Capture the cell that displays the provided text and extract its (X, Y) central coordinate. 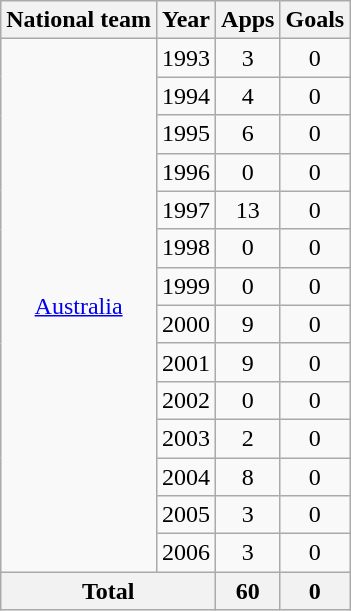
60 (248, 591)
1997 (186, 210)
2003 (186, 438)
8 (248, 477)
6 (248, 134)
4 (248, 96)
Goals (315, 20)
2 (248, 438)
1996 (186, 172)
1994 (186, 96)
2004 (186, 477)
2005 (186, 515)
2006 (186, 553)
13 (248, 210)
Total (108, 591)
1995 (186, 134)
2001 (186, 362)
Australia (79, 306)
Apps (248, 20)
2000 (186, 324)
1999 (186, 286)
1993 (186, 58)
National team (79, 20)
1998 (186, 248)
Year (186, 20)
2002 (186, 400)
